Pinpoint the cell where the given text exists, returning its (X, Y) midpoint coordinate. 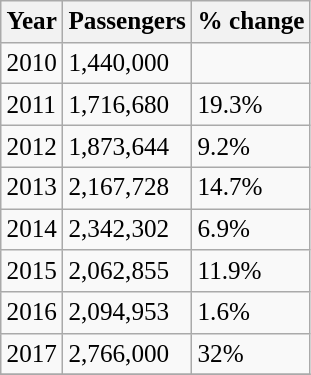
2,766,000 (128, 354)
1,873,644 (128, 146)
2010 (32, 63)
1,440,000 (128, 63)
2,094,953 (128, 313)
14.7% (252, 188)
2012 (32, 146)
% change (252, 22)
2013 (32, 188)
2,342,302 (128, 229)
2011 (32, 105)
11.9% (252, 271)
2,167,728 (128, 188)
2016 (32, 313)
6.9% (252, 229)
2014 (32, 229)
Passengers (128, 22)
2,062,855 (128, 271)
Year (32, 22)
1,716,680 (128, 105)
2017 (32, 354)
2015 (32, 271)
1.6% (252, 313)
32% (252, 354)
9.2% (252, 146)
19.3% (252, 105)
